Provide the [x, y] coordinate of the cell's center where the given text is located.  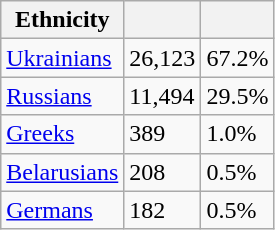
182 [162, 210]
Greeks [62, 134]
29.5% [238, 96]
1.0% [238, 134]
11,494 [162, 96]
208 [162, 172]
26,123 [162, 58]
67.2% [238, 58]
Ukrainians [62, 58]
389 [162, 134]
Russians [62, 96]
Belarusians [62, 172]
Germans [62, 210]
Ethnicity [62, 20]
